From the cell containing the given text, extract its center point as (x, y) coordinate. 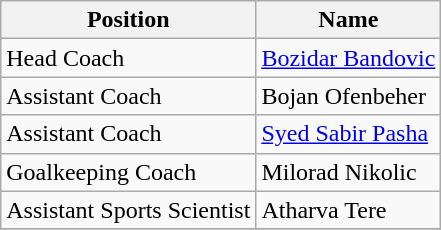
Atharva Tere (348, 210)
Bojan Ofenbeher (348, 96)
Head Coach (128, 58)
Syed Sabir Pasha (348, 134)
Position (128, 20)
Milorad Nikolic (348, 172)
Assistant Sports Scientist (128, 210)
Name (348, 20)
Goalkeeping Coach (128, 172)
Bozidar Bandovic (348, 58)
